Return the [X, Y] coordinate for the center point of the cell that contains the specified text.  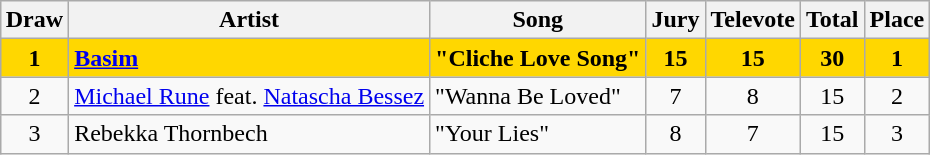
"Cliche Love Song" [538, 58]
Song [538, 20]
Total [833, 20]
Place [897, 20]
Basim [250, 58]
Artist [250, 20]
Rebekka Thornbech [250, 134]
Televote [752, 20]
30 [833, 58]
Jury [676, 20]
"Wanna Be Loved" [538, 96]
"Your Lies" [538, 134]
Draw [34, 20]
Michael Rune feat. Natascha Bessez [250, 96]
